Search for the cell housing the specified text and yield its (X, Y) center coordinate. 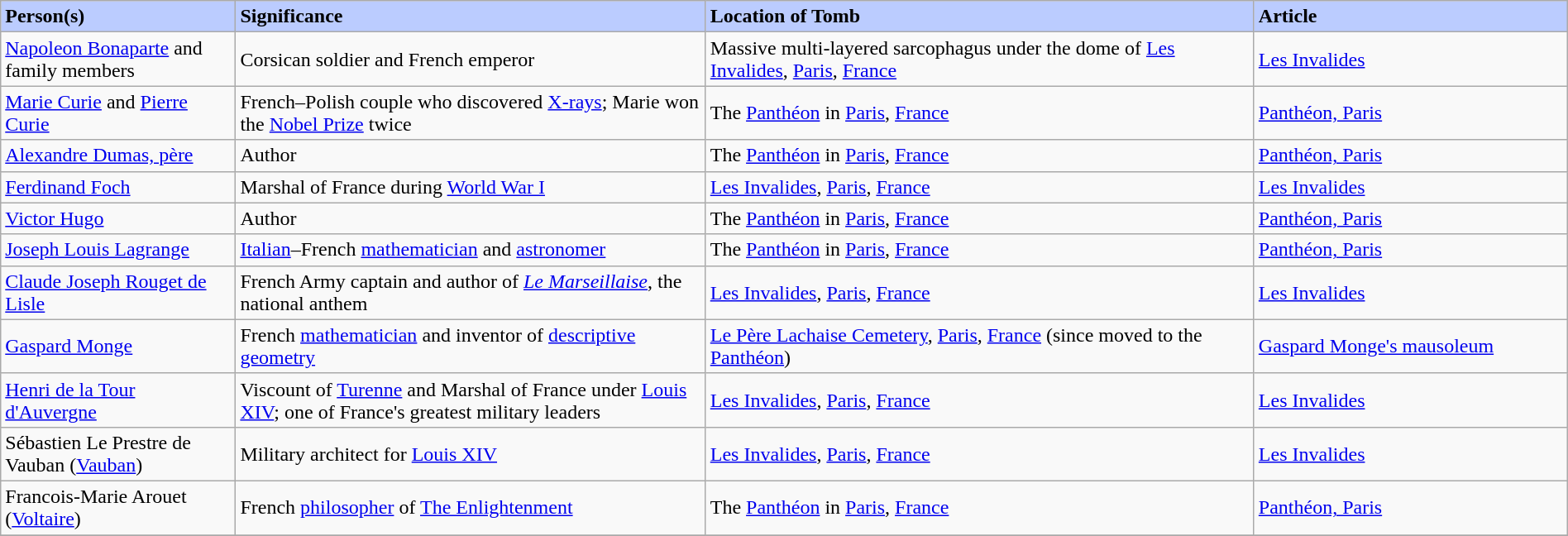
Ferdinand Foch (118, 187)
Claude Joseph Rouget de Lisle (118, 293)
Marie Curie and Pierre Curie (118, 112)
Sébastien Le Prestre de Vauban (Vauban) (118, 453)
Italian–French mathematician and astronomer (471, 250)
Marshal of France during World War I (471, 187)
Henri de la Tour d'Auvergne (118, 400)
French Army captain and author of Le Marseillaise, the national anthem (471, 293)
Article (1411, 17)
French–Polish couple who discovered X-rays; Marie won the Nobel Prize twice (471, 112)
Significance (471, 17)
Victor Hugo (118, 218)
Gaspard Monge (118, 346)
Alexandre Dumas, père (118, 156)
Person(s) (118, 17)
Viscount of Turenne and Marshal of France under Louis XIV; one of France's greatest military leaders (471, 400)
Joseph Louis Lagrange (118, 250)
Military architect for Louis XIV (471, 453)
French mathematician and inventor of descriptive geometry (471, 346)
Le Père Lachaise Cemetery, Paris, France (since moved to the Panthéon) (979, 346)
Location of Tomb (979, 17)
Corsican soldier and French emperor (471, 60)
French philosopher of The Enlightenment (471, 508)
Massive multi-layered sarcophagus under the dome of Les Invalides, Paris, France (979, 60)
Gaspard Monge's mausoleum (1411, 346)
Napoleon Bonaparte and family members (118, 60)
Francois-Marie Arouet (Voltaire) (118, 508)
